Locate the cell with the specified text and output its (x, y) center coordinate. 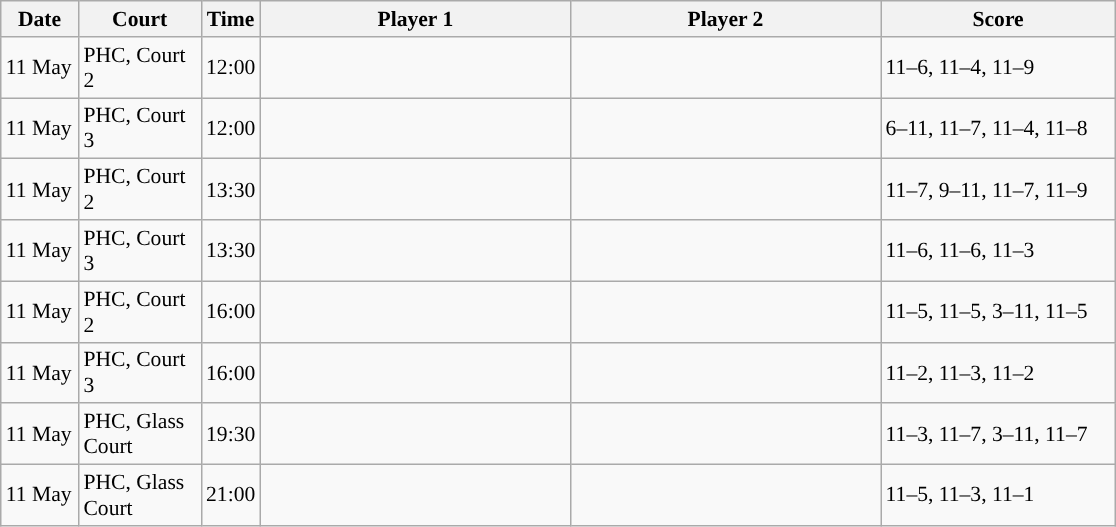
6–11, 11–7, 11–4, 11–8 (998, 128)
11–2, 11–3, 11–2 (998, 372)
11–6, 11–4, 11–9 (998, 68)
Score (998, 19)
Date (40, 19)
11–7, 9–11, 11–7, 11–9 (998, 190)
Player 1 (415, 19)
11–5, 11–5, 3–11, 11–5 (998, 312)
11–5, 11–3, 11–1 (998, 496)
21:00 (230, 496)
Player 2 (725, 19)
19:30 (230, 434)
11–6, 11–6, 11–3 (998, 250)
Court (140, 19)
Time (230, 19)
11–3, 11–7, 3–11, 11–7 (998, 434)
